Extract the (x, y) coordinate from the center of the cell holding the provided text.  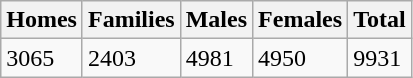
3065 (42, 58)
Total (380, 20)
4981 (216, 58)
Females (300, 20)
Males (216, 20)
9931 (380, 58)
Homes (42, 20)
4950 (300, 58)
Families (131, 20)
2403 (131, 58)
